Output the (x, y) coordinate of the center of the cell containing the given text.  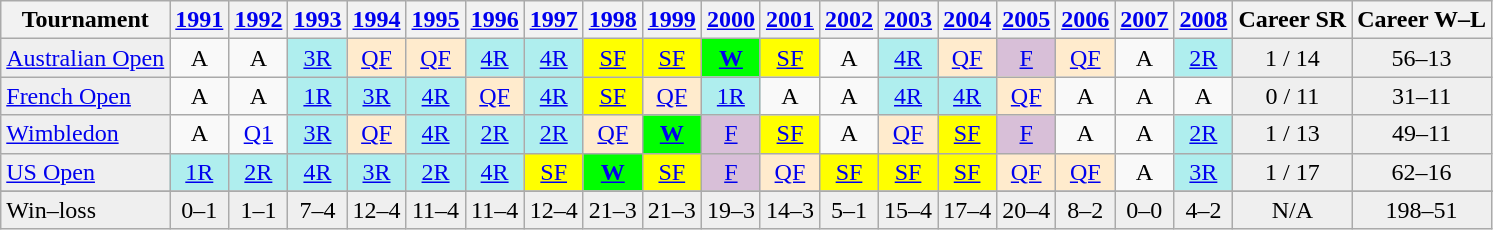
0 / 11 (1292, 96)
5–1 (848, 210)
Tournament (86, 20)
1993 (318, 20)
1995 (436, 20)
0–1 (200, 210)
2003 (908, 20)
8–2 (1086, 210)
31–11 (1422, 96)
49–11 (1422, 134)
19–3 (730, 210)
2008 (1204, 20)
15–4 (908, 210)
1992 (258, 20)
N/A (1292, 210)
62–16 (1422, 172)
4–2 (1204, 210)
1997 (554, 20)
2004 (968, 20)
2006 (1086, 20)
0–0 (1144, 210)
1991 (200, 20)
Australian Open (86, 58)
Career W–L (1422, 20)
17–4 (968, 210)
1994 (376, 20)
1996 (494, 20)
20–4 (1026, 210)
1–1 (258, 210)
14–3 (790, 210)
US Open (86, 172)
2005 (1026, 20)
Career SR (1292, 20)
2002 (848, 20)
French Open (86, 96)
2000 (730, 20)
1999 (672, 20)
Wimbledon (86, 134)
1998 (612, 20)
2007 (1144, 20)
1 / 13 (1292, 134)
198–51 (1422, 210)
56–13 (1422, 58)
Win–loss (86, 210)
Q1 (258, 134)
1 / 17 (1292, 172)
1 / 14 (1292, 58)
2001 (790, 20)
7–4 (318, 210)
